Extract the (X, Y) coordinate from the center of the cell holding the provided text.  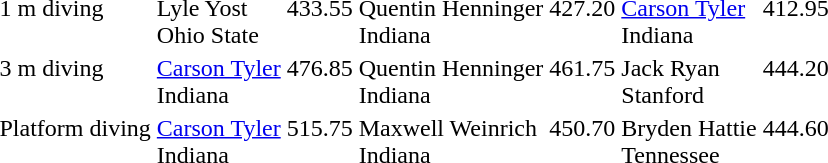
461.75 (582, 82)
Carson TylerIndiana (218, 82)
Jack RyanStanford (689, 82)
476.85 (320, 82)
Quentin HenningerIndiana (451, 82)
